Return the [x, y] coordinate for the center point of the cell that contains the specified text.  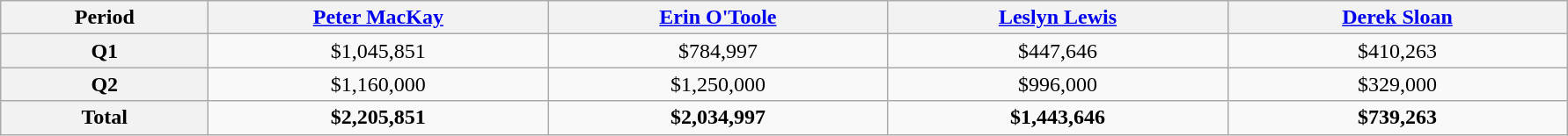
$1,250,000 [718, 84]
Period [105, 18]
Q1 [105, 51]
Q2 [105, 84]
Peter MacKay [378, 18]
$784,997 [718, 51]
Erin O'Toole [718, 18]
$329,000 [1397, 84]
$1,443,646 [1058, 118]
$2,205,851 [378, 118]
Derek Sloan [1397, 18]
$410,263 [1397, 51]
$1,045,851 [378, 51]
$996,000 [1058, 84]
$739,263 [1397, 118]
Leslyn Lewis [1058, 18]
$447,646 [1058, 51]
$1,160,000 [378, 84]
Total [105, 118]
$2,034,997 [718, 118]
